Capture the cell that displays the provided text and extract its [X, Y] central coordinate. 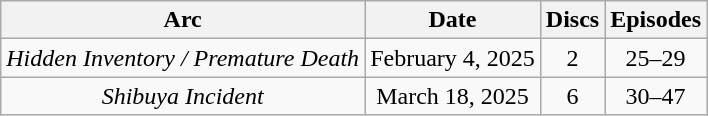
Hidden Inventory / Premature Death [183, 58]
Discs [572, 20]
25–29 [656, 58]
February 4, 2025 [453, 58]
6 [572, 96]
Episodes [656, 20]
Arc [183, 20]
30–47 [656, 96]
March 18, 2025 [453, 96]
Shibuya Incident [183, 96]
Date [453, 20]
2 [572, 58]
